Provide the [X, Y] coordinate of the cell's center where the given text is located.  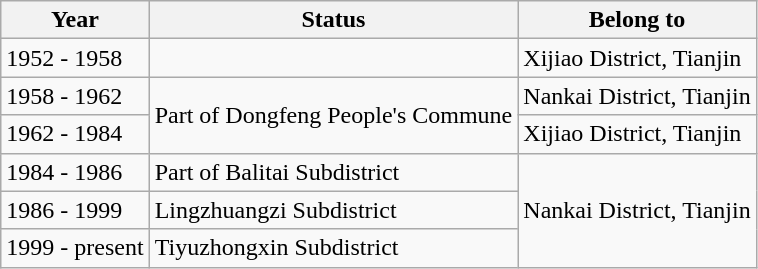
1962 - 1984 [75, 134]
1986 - 1999 [75, 210]
Status [334, 20]
Year [75, 20]
Part of Dongfeng People's Commune [334, 115]
Tiyuzhongxin Subdistrict [334, 248]
1984 - 1986 [75, 172]
1952 - 1958 [75, 58]
Belong to [637, 20]
Lingzhuangzi Subdistrict [334, 210]
1999 - present [75, 248]
Part of Balitai Subdistrict [334, 172]
1958 - 1962 [75, 96]
